Extract the [X, Y] coordinate from the center of the cell holding the provided text.  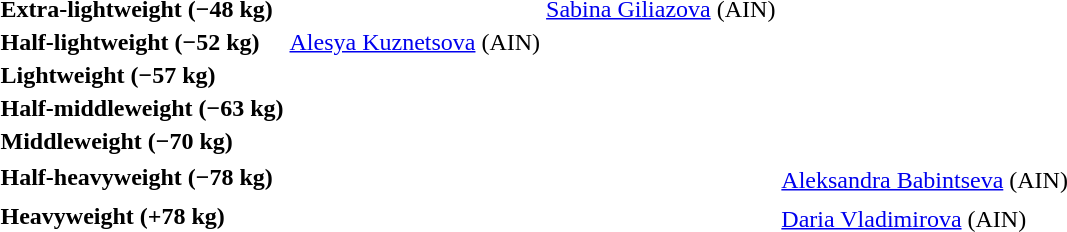
Alesya Kuznetsova (AIN) [415, 42]
